Find where the given text appears and provide that cell's center as [x, y] coordinate. 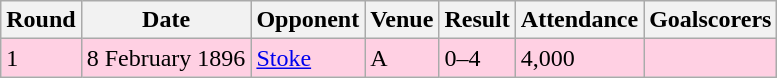
Stoke [308, 58]
Attendance [579, 20]
Goalscorers [710, 20]
0–4 [477, 58]
8 February 1896 [166, 58]
Date [166, 20]
A [402, 58]
Venue [402, 20]
Result [477, 20]
4,000 [579, 58]
1 [41, 58]
Opponent [308, 20]
Round [41, 20]
